Return the [X, Y] coordinate for the center point of the cell that contains the specified text.  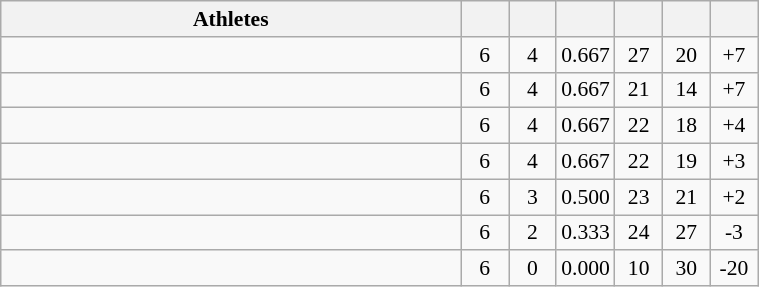
20 [686, 55]
10 [639, 269]
+4 [734, 126]
+2 [734, 197]
19 [686, 162]
23 [639, 197]
24 [639, 233]
0.333 [586, 233]
+3 [734, 162]
-20 [734, 269]
30 [686, 269]
18 [686, 126]
14 [686, 90]
-3 [734, 233]
3 [532, 197]
0.000 [586, 269]
0.500 [586, 197]
2 [532, 233]
Athletes [231, 19]
0 [532, 269]
